Search for the cell housing the specified text and yield its (X, Y) center coordinate. 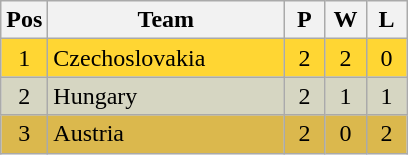
3 (24, 134)
L (386, 20)
Czechoslovakia (166, 58)
W (346, 20)
Team (166, 20)
Hungary (166, 96)
Austria (166, 134)
Pos (24, 20)
P (304, 20)
